Output the [X, Y] coordinate of the center of the cell containing the given text.  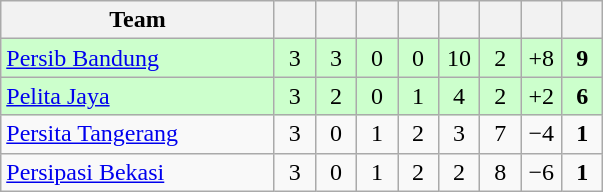
7 [500, 134]
4 [460, 96]
Persita Tangerang [138, 134]
10 [460, 58]
+8 [542, 58]
−4 [542, 134]
9 [582, 58]
Pelita Jaya [138, 96]
Persib Bandung [138, 58]
Team [138, 20]
−6 [542, 172]
Persipasi Bekasi [138, 172]
+2 [542, 96]
8 [500, 172]
6 [582, 96]
